Capture the cell that displays the provided text and extract its (x, y) central coordinate. 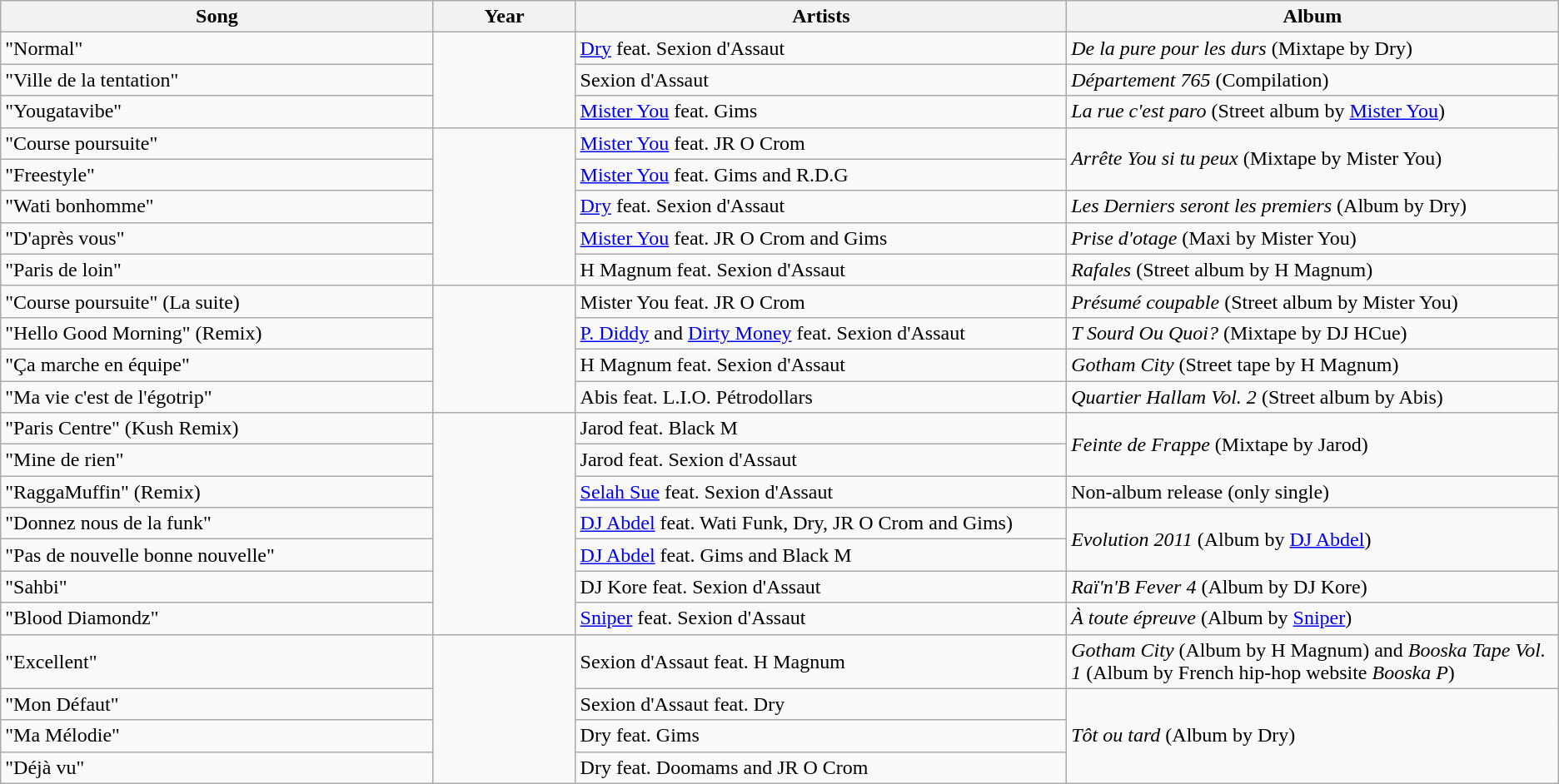
Gotham City (Street tape by H Magnum) (1312, 365)
Dry feat. Gims (821, 736)
"Déjà vu" (217, 767)
Département 765 (Compilation) (1312, 80)
DJ Abdel feat. Wati Funk, Dry, JR O Crom and Gims) (821, 523)
"Ça marche en équipe" (217, 365)
De la pure pour les durs (Mixtape by Dry) (1312, 48)
"Pas de nouvelle bonne nouvelle" (217, 555)
"Wati bonhomme" (217, 206)
"Ma Mélodie" (217, 736)
"Course poursuite" (217, 143)
Dry feat. Doomams and JR O Crom (821, 767)
"Blood Diamondz" (217, 618)
Rafales (Street album by H Magnum) (1312, 270)
Non-album release (only single) (1312, 492)
Selah Sue feat. Sexion d'Assaut (821, 492)
Arrête You si tu peux (Mixtape by Mister You) (1312, 159)
Jarod feat. Sexion d'Assaut (821, 460)
Year (505, 17)
Evolution 2011 (Album by DJ Abdel) (1312, 539)
Prise d'otage (Maxi by Mister You) (1312, 238)
Sexion d'Assaut feat. Dry (821, 704)
Présumé coupable (Street album by Mister You) (1312, 301)
"Paris Centre" (Kush Remix) (217, 429)
Abis feat. L.I.O. Pétrodollars (821, 397)
P. Diddy and Dirty Money feat. Sexion d'Assaut (821, 333)
"Paris de loin" (217, 270)
Gotham City (Album by H Magnum) and Booska Tape Vol. 1 (Album by French hip-hop website Booska P) (1312, 661)
"Ma vie c'est de l'égotrip" (217, 397)
"Donnez nous de la funk" (217, 523)
"Sahbi" (217, 587)
"RaggaMuffin" (Remix) (217, 492)
DJ Abdel feat. Gims and Black M (821, 555)
La rue c'est paro (Street album by Mister You) (1312, 112)
DJ Kore feat. Sexion d'Assaut (821, 587)
"Mon Défaut" (217, 704)
Sexion d'Assaut feat. H Magnum (821, 661)
Tôt ou tard (Album by Dry) (1312, 736)
Album (1312, 17)
Mister You feat. Gims and R.D.G (821, 175)
Artists (821, 17)
Raï'n'B Fever 4 (Album by DJ Kore) (1312, 587)
À toute épreuve (Album by Sniper) (1312, 618)
"Mine de rien" (217, 460)
"Yougatavibe" (217, 112)
Jarod feat. Black M (821, 429)
Sniper feat. Sexion d'Assaut (821, 618)
T Sourd Ou Quoi? (Mixtape by DJ HCue) (1312, 333)
"Normal" (217, 48)
"Freestyle" (217, 175)
"Course poursuite" (La suite) (217, 301)
Les Derniers seront les premiers (Album by Dry) (1312, 206)
"Hello Good Morning" (Remix) (217, 333)
Sexion d'Assaut (821, 80)
"Ville de la tentation" (217, 80)
Quartier Hallam Vol. 2 (Street album by Abis) (1312, 397)
Feinte de Frappe (Mixtape by Jarod) (1312, 444)
Mister You feat. Gims (821, 112)
"Excellent" (217, 661)
"D'après vous" (217, 238)
Mister You feat. JR O Crom and Gims (821, 238)
Song (217, 17)
